Provide the [X, Y] coordinate of the cell's center where the given text is located.  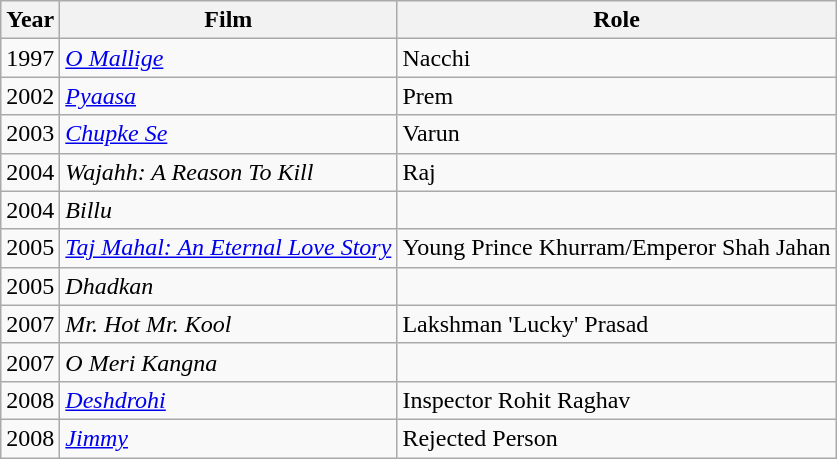
Pyaasa [228, 96]
Young Prince Khurram/Emperor Shah Jahan [616, 248]
1997 [30, 58]
Inspector Rohit Raghav [616, 400]
Rejected Person [616, 438]
Film [228, 20]
Raj [616, 172]
Taj Mahal: An Eternal Love Story [228, 248]
Dhadkan [228, 286]
Varun [616, 134]
Billu [228, 210]
Mr. Hot Mr. Kool [228, 324]
2002 [30, 96]
2003 [30, 134]
Nacchi [616, 58]
Wajahh: A Reason To Kill [228, 172]
O Mallige [228, 58]
Year [30, 20]
Jimmy [228, 438]
O Meri Kangna [228, 362]
Role [616, 20]
Deshdrohi [228, 400]
Chupke Se [228, 134]
Prem [616, 96]
Lakshman 'Lucky' Prasad [616, 324]
